Provide the [X, Y] coordinate of the cell's center where the given text is located.  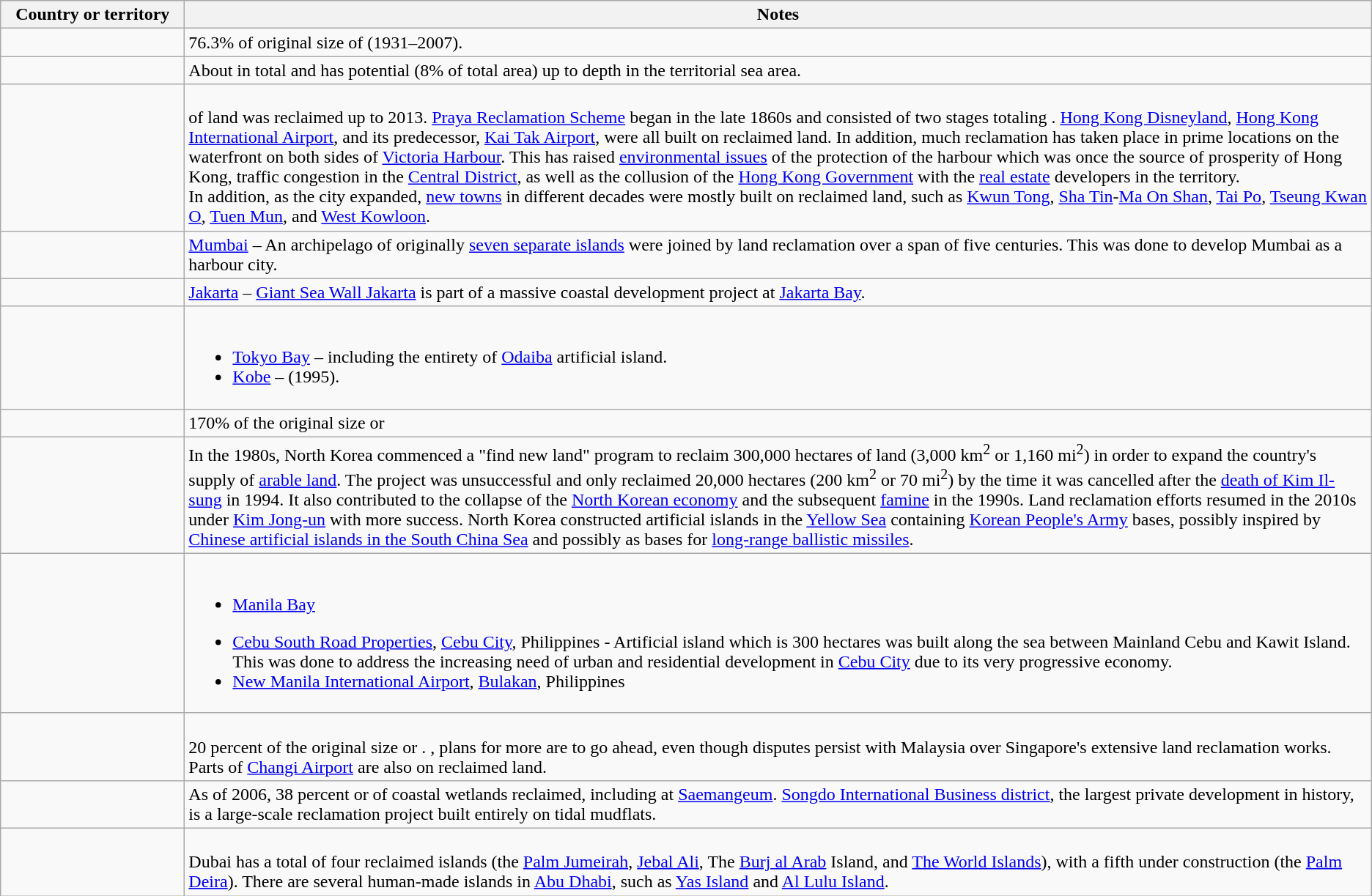
170% of the original size or [778, 423]
Tokyo Bay – including the entirety of Odaiba artificial island.Kobe – (1995). [778, 358]
Country or territory [92, 15]
Jakarta – Giant Sea Wall Jakarta is part of a massive coastal development project at Jakarta Bay. [778, 292]
About in total and has potential (8% of total area) up to depth in the territorial sea area. [778, 70]
Notes [778, 15]
76.3% of original size of (1931–2007). [778, 42]
